Detect which cell encompasses the target text, then output its (X, Y) center coordinate. 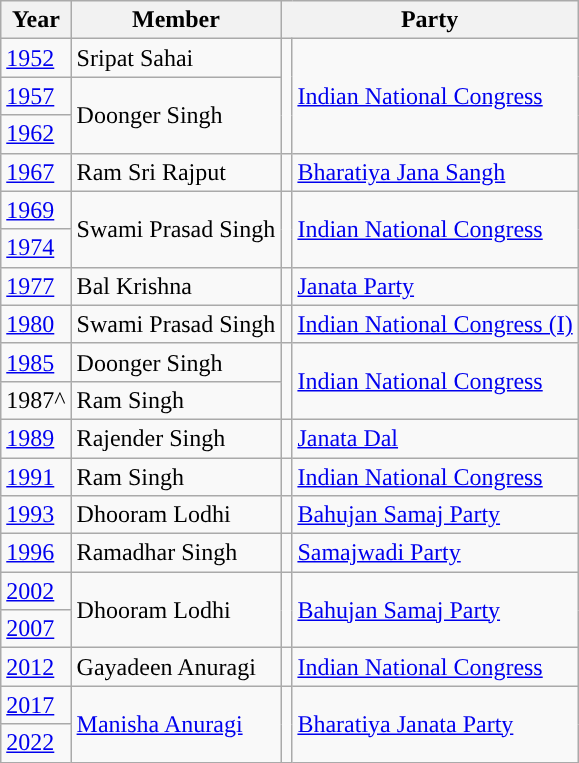
1985 (36, 362)
Indian National Congress (I) (435, 324)
1989 (36, 438)
Manisha Anuragi (176, 724)
2017 (36, 705)
Rajender Singh (176, 438)
1974 (36, 248)
Sripat Sahai (176, 58)
Samajwadi Party (435, 553)
1987^ (36, 400)
2002 (36, 591)
2022 (36, 743)
Bharatiya Janata Party (435, 724)
1952 (36, 58)
1993 (36, 515)
Janata Party (435, 286)
Gayadeen Anuragi (176, 667)
Party (430, 20)
2007 (36, 629)
Ramadhar Singh (176, 553)
1991 (36, 477)
1957 (36, 96)
2012 (36, 667)
Janata Dal (435, 438)
1969 (36, 210)
Ram Sri Rajput (176, 172)
Year (36, 20)
Member (176, 20)
1996 (36, 553)
1967 (36, 172)
1977 (36, 286)
1962 (36, 134)
Bharatiya Jana Sangh (435, 172)
1980 (36, 324)
Bal Krishna (176, 286)
